Find where the given text appears and provide that cell's center as (X, Y) coordinate. 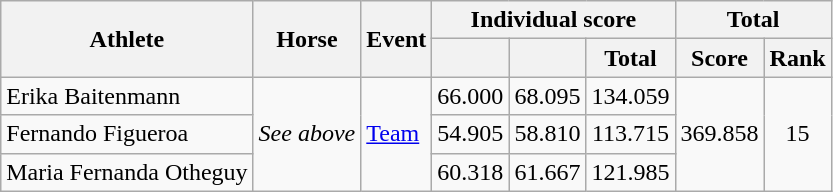
Fernando Figueroa (127, 134)
58.810 (548, 134)
113.715 (630, 134)
Rank (798, 58)
15 (798, 134)
66.000 (470, 96)
134.059 (630, 96)
Athlete (127, 39)
Score (720, 58)
See above (307, 134)
54.905 (470, 134)
Individual score (554, 20)
Event (396, 39)
121.985 (630, 172)
Maria Fernanda Otheguy (127, 172)
68.095 (548, 96)
Erika Baitenmann (127, 96)
61.667 (548, 172)
Horse (307, 39)
369.858 (720, 134)
Team (396, 134)
60.318 (470, 172)
